For the text-containing cell, return its midpoint in [x, y] coordinate format. 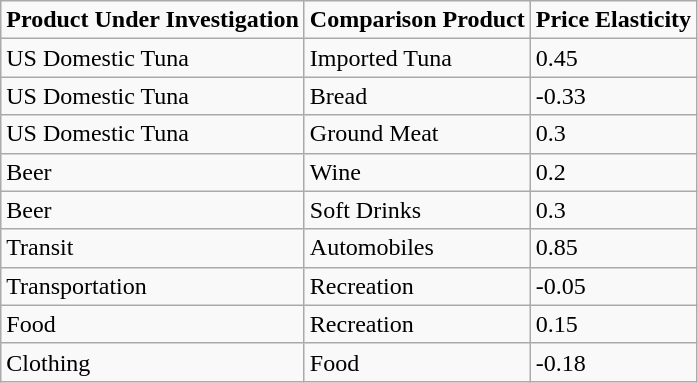
Ground Meat [417, 134]
0.2 [613, 172]
-0.05 [613, 286]
Automobiles [417, 248]
0.45 [613, 58]
Comparison Product [417, 20]
-0.33 [613, 96]
Wine [417, 172]
Price Elasticity [613, 20]
0.85 [613, 248]
0.15 [613, 324]
Transportation [153, 286]
Transit [153, 248]
Product Under Investigation [153, 20]
Clothing [153, 362]
Soft Drinks [417, 210]
Imported Tuna [417, 58]
Bread [417, 96]
-0.18 [613, 362]
